Scan for the cell matching the given text and deliver its (x, y) coordinate at center. 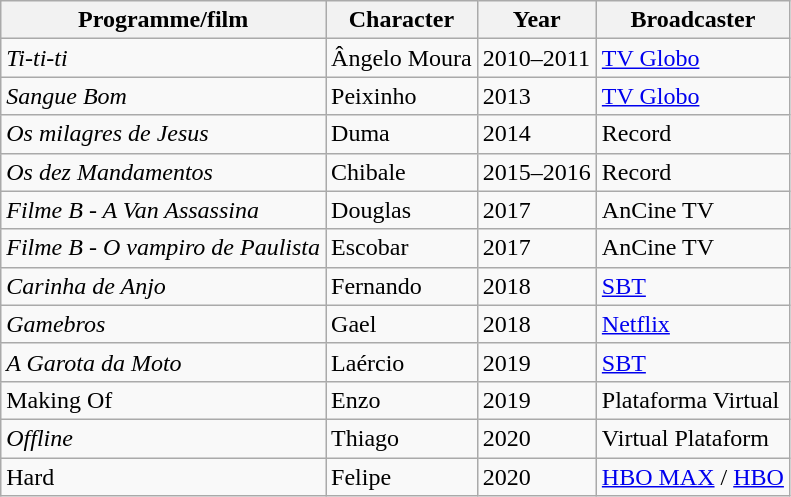
Os milagres de Jesus (164, 134)
Carinha de Anjo (164, 286)
Sangue Bom (164, 96)
HBO MAX / HBO (692, 477)
Character (402, 20)
2013 (536, 96)
Gamebros (164, 324)
Ti-ti-ti (164, 58)
Filme B - A Van Assassina (164, 210)
Plataforma Virtual (692, 400)
Gael (402, 324)
Programme/film (164, 20)
Broadcaster (692, 20)
Filme B - O vampiro de Paulista (164, 248)
Thiago (402, 438)
Hard (164, 477)
Virtual Plataform (692, 438)
2014 (536, 134)
Douglas (402, 210)
Peixinho (402, 96)
Year (536, 20)
Making Of (164, 400)
Felipe (402, 477)
Chibale (402, 172)
Os dez Mandamentos (164, 172)
Enzo (402, 400)
Escobar (402, 248)
Netflix (692, 324)
A Garota da Moto (164, 362)
Laércio (402, 362)
Ângelo Moura (402, 58)
Duma (402, 134)
Fernando (402, 286)
2010–2011 (536, 58)
2015–2016 (536, 172)
Offline (164, 438)
